Pinpoint the cell where the given text exists, returning its [X, Y] midpoint coordinate. 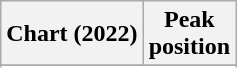
Peakposition [189, 34]
Chart (2022) [72, 34]
